Pinpoint the cell where the given text exists, returning its (x, y) midpoint coordinate. 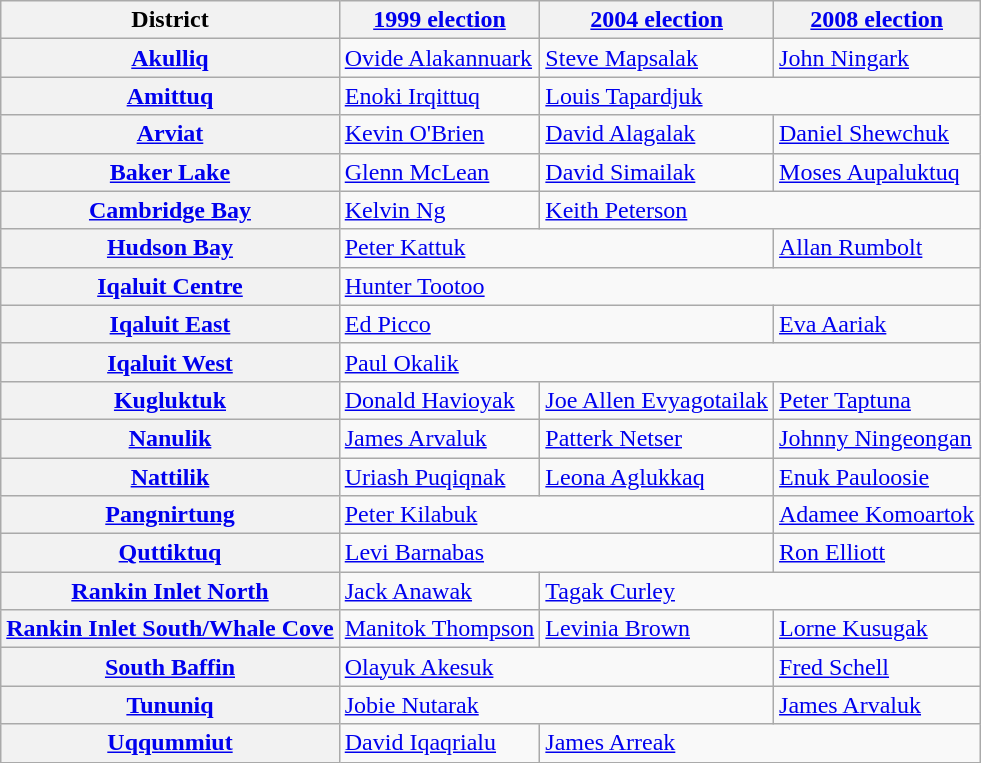
Uqqummiut (170, 743)
Peter Kilabuk (556, 515)
Nanulik (170, 438)
Levinia Brown (657, 629)
Allan Rumbolt (877, 248)
Iqaluit East (170, 324)
Paul Okalik (660, 362)
Tagak Curley (760, 591)
Fred Schell (877, 667)
David Iqaqrialu (440, 743)
Akulliq (170, 58)
Iqaluit West (170, 362)
Patterk Netser (657, 438)
Moses Aupaluktuq (877, 172)
John Ningark (877, 58)
Eva Aariak (877, 324)
2008 election (877, 20)
Hunter Tootoo (660, 286)
Quttiktuq (170, 553)
Rankin Inlet North (170, 591)
Enoki Irqittuq (440, 96)
Peter Taptuna (877, 400)
Ron Elliott (877, 553)
South Baffin (170, 667)
Johnny Ningeongan (877, 438)
Olayuk Akesuk (556, 667)
Tununiq (170, 705)
Daniel Shewchuk (877, 134)
Uriash Puqiqnak (440, 477)
Kevin O'Brien (440, 134)
Manitok Thompson (440, 629)
Keith Peterson (760, 210)
Enuk Pauloosie (877, 477)
Hudson Bay (170, 248)
Nattilik (170, 477)
Peter Kattuk (556, 248)
Arviat (170, 134)
David Alagalak (657, 134)
Glenn McLean (440, 172)
Kelvin Ng (440, 210)
Ed Picco (556, 324)
David Simailak (657, 172)
Cambridge Bay (170, 210)
Kugluktuk (170, 400)
District (170, 20)
Iqaluit Centre (170, 286)
Amittuq (170, 96)
Ovide Alakannuark (440, 58)
2004 election (657, 20)
Levi Barnabas (556, 553)
Adamee Komoartok (877, 515)
Leona Aglukkaq (657, 477)
James Arreak (760, 743)
Baker Lake (170, 172)
Jobie Nutarak (556, 705)
Steve Mapsalak (657, 58)
Pangnirtung (170, 515)
Lorne Kusugak (877, 629)
Louis Tapardjuk (760, 96)
Donald Havioyak (440, 400)
Rankin Inlet South/Whale Cove (170, 629)
Joe Allen Evyagotailak (657, 400)
Jack Anawak (440, 591)
1999 election (440, 20)
